From the cell containing the given text, extract its center point as (X, Y) coordinate. 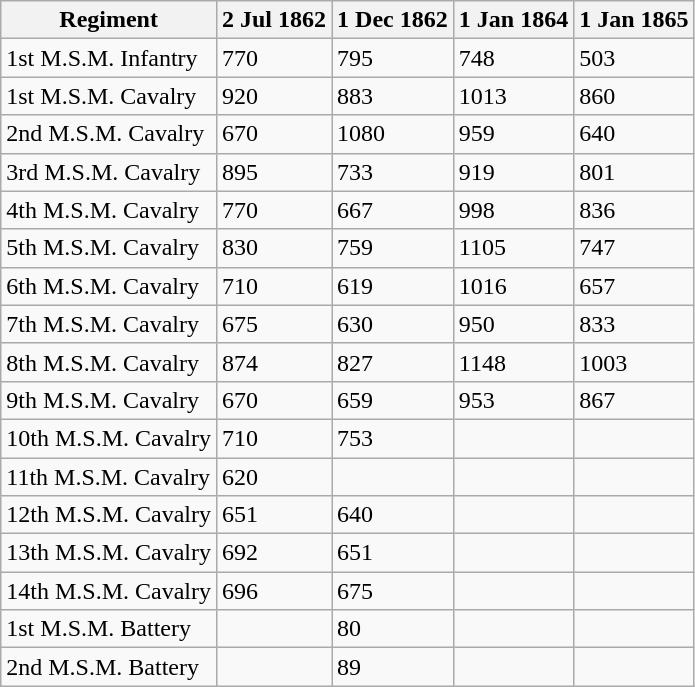
659 (393, 400)
733 (393, 172)
801 (634, 172)
883 (393, 96)
953 (513, 400)
8th M.S.M. Cavalry (109, 362)
2nd M.S.M. Battery (109, 667)
1 Dec 1862 (393, 20)
830 (274, 248)
696 (274, 591)
4th M.S.M. Cavalry (109, 210)
619 (393, 286)
919 (513, 172)
795 (393, 58)
860 (634, 96)
80 (393, 629)
2nd M.S.M. Cavalry (109, 134)
1 Jan 1865 (634, 20)
1013 (513, 96)
759 (393, 248)
895 (274, 172)
7th M.S.M. Cavalry (109, 324)
1080 (393, 134)
Regiment (109, 20)
1st M.S.M. Cavalry (109, 96)
874 (274, 362)
950 (513, 324)
692 (274, 553)
920 (274, 96)
11th M.S.M. Cavalry (109, 477)
836 (634, 210)
748 (513, 58)
747 (634, 248)
503 (634, 58)
14th M.S.M. Cavalry (109, 591)
620 (274, 477)
1016 (513, 286)
1st M.S.M. Infantry (109, 58)
1st M.S.M. Battery (109, 629)
667 (393, 210)
5th M.S.M. Cavalry (109, 248)
1 Jan 1864 (513, 20)
6th M.S.M. Cavalry (109, 286)
1105 (513, 248)
10th M.S.M. Cavalry (109, 438)
12th M.S.M. Cavalry (109, 515)
3rd M.S.M. Cavalry (109, 172)
998 (513, 210)
2 Jul 1862 (274, 20)
630 (393, 324)
1003 (634, 362)
833 (634, 324)
9th M.S.M. Cavalry (109, 400)
827 (393, 362)
657 (634, 286)
13th M.S.M. Cavalry (109, 553)
959 (513, 134)
89 (393, 667)
1148 (513, 362)
867 (634, 400)
753 (393, 438)
